Provide the [X, Y] coordinate of the cell's center where the given text is located.  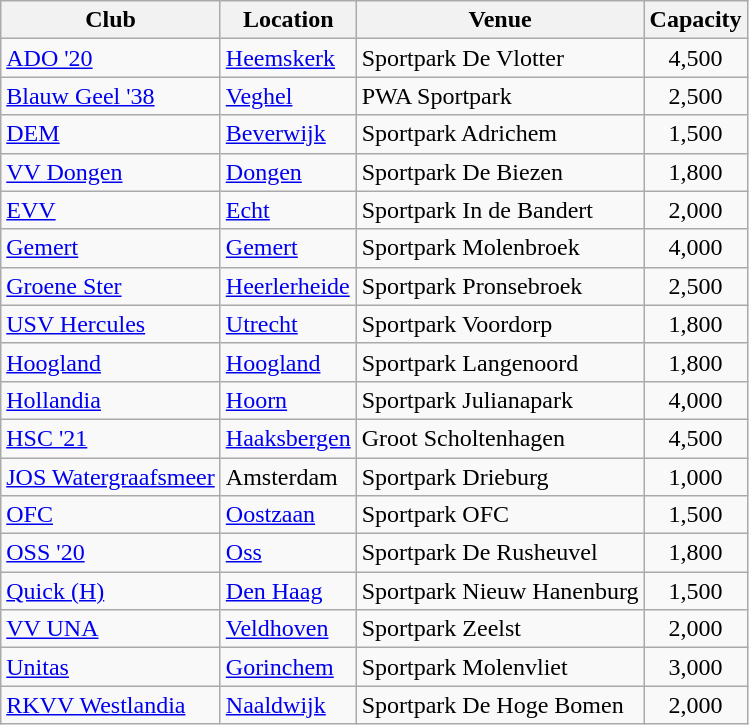
Gorinchem [288, 667]
Sportpark Drieburg [500, 477]
Sportpark Pronsebroek [500, 286]
Sportpark Adrichem [500, 134]
PWA Sportpark [500, 96]
Dongen [288, 172]
Quick (H) [111, 591]
Beverwijk [288, 134]
Veghel [288, 96]
Sportpark De Biezen [500, 172]
Capacity [696, 20]
Heemskerk [288, 58]
HSC '21 [111, 438]
ADO '20 [111, 58]
Sportpark De Hoge Bomen [500, 705]
Sportpark Molenbroek [500, 248]
Sportpark Zeelst [500, 629]
Sportpark Voordorp [500, 324]
EVV [111, 210]
Groene Ster [111, 286]
Sportpark OFC [500, 515]
Sportpark Nieuw Hanenburg [500, 591]
OSS '20 [111, 553]
Venue [500, 20]
Blauw Geel '38 [111, 96]
RKVV Westlandia [111, 705]
Oss [288, 553]
USV Hercules [111, 324]
Sportpark Julianapark [500, 400]
Sportpark De Rusheuvel [500, 553]
JOS Watergraafsmeer [111, 477]
Naaldwijk [288, 705]
Veldhoven [288, 629]
Sportpark In de Bandert [500, 210]
VV UNA [111, 629]
VV Dongen [111, 172]
Unitas [111, 667]
Hoorn [288, 400]
Echt [288, 210]
Heerlerheide [288, 286]
Sportpark Langenoord [500, 362]
Club [111, 20]
Sportpark Molenvliet [500, 667]
Groot Scholtenhagen [500, 438]
OFC [111, 515]
DEM [111, 134]
Sportpark De Vlotter [500, 58]
Den Haag [288, 591]
3,000 [696, 667]
Oostzaan [288, 515]
1,000 [696, 477]
Hollandia [111, 400]
Utrecht [288, 324]
Haaksbergen [288, 438]
Location [288, 20]
Amsterdam [288, 477]
